Identify which cell holds the provided text, then report its [x, y] central coordinate. 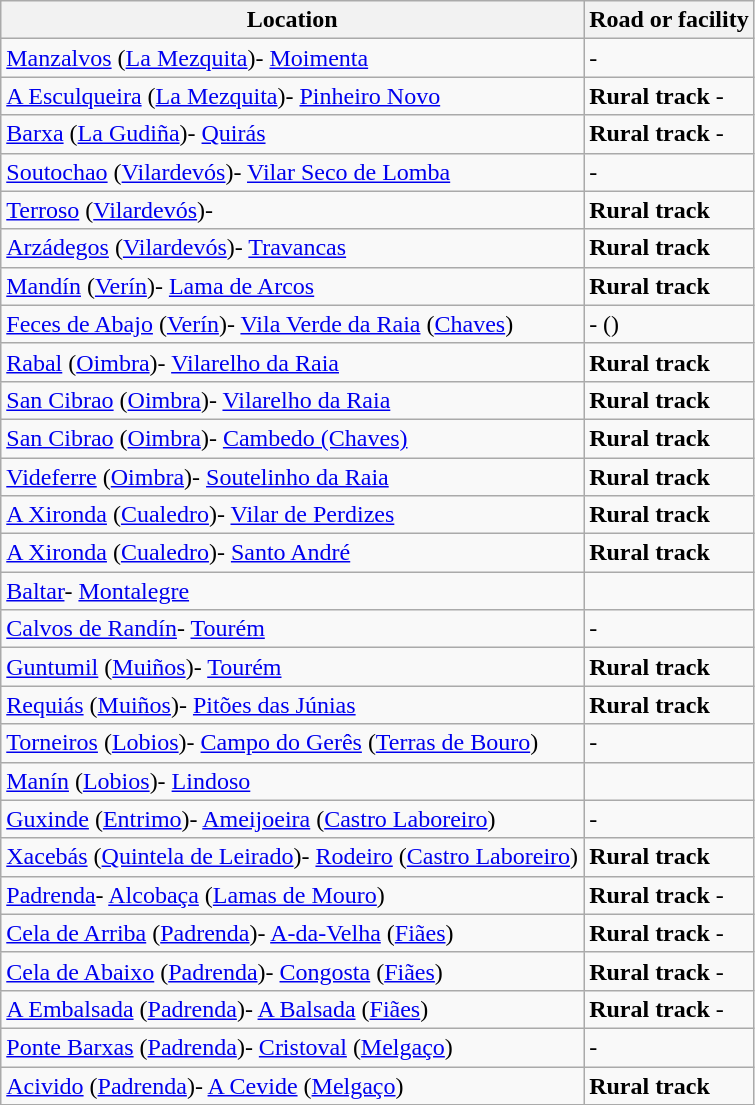
Acivido (Padrenda)- A Cevide (Melgaço) [292, 1085]
Guxinde (Entrimo)- Ameijoeira (Castro Laboreiro) [292, 819]
Road or facility [670, 20]
Calvos de Randín- Tourém [292, 629]
Arzádegos (Vilardevós)- Travancas [292, 248]
Torneiros (Lobios)- Campo do Gerês (Terras de Bouro) [292, 743]
Ponte Barxas (Padrenda)- Cristoval (Melgaço) [292, 1047]
A Esculqueira (La Mezquita)- Pinheiro Novo [292, 96]
Terroso (Vilardevós)- [292, 210]
Mandín (Verín)- Lama de Arcos [292, 286]
Manzalvos (La Mezquita)- Moimenta [292, 58]
San Cibrao (Oimbra)- Cambedo (Chaves) [292, 438]
Cela de Arriba (Padrenda)- A-da-Velha (Fiães) [292, 933]
Xacebás (Quintela de Leirado)- Rodeiro (Castro Laboreiro) [292, 857]
Barxa (La Gudiña)- Quirás [292, 134]
Soutochao (Vilardevós)- Vilar Seco de Lomba [292, 172]
Location [292, 20]
- () [670, 324]
A Xironda (Cualedro)- Vilar de Perdizes [292, 515]
Manín (Lobios)- Lindoso [292, 781]
Videferre (Oimbra)- Soutelinho da Raia [292, 477]
Requiás (Muiños)- Pitões das Júnias [292, 705]
Guntumil (Muiños)- Tourém [292, 667]
A Xironda (Cualedro)- Santo André [292, 553]
A Embalsada (Padrenda)- A Balsada (Fiães) [292, 1009]
Baltar- Montalegre [292, 591]
Cela de Abaixo (Padrenda)- Congosta (Fiães) [292, 971]
Padrenda- Alcobaça (Lamas de Mouro) [292, 895]
Feces de Abajo (Verín)- Vila Verde da Raia (Chaves) [292, 324]
Rabal (Oimbra)- Vilarelho da Raia [292, 362]
San Cibrao (Oimbra)- Vilarelho da Raia [292, 400]
